Pinpoint the cell where the given text exists, returning its [x, y] midpoint coordinate. 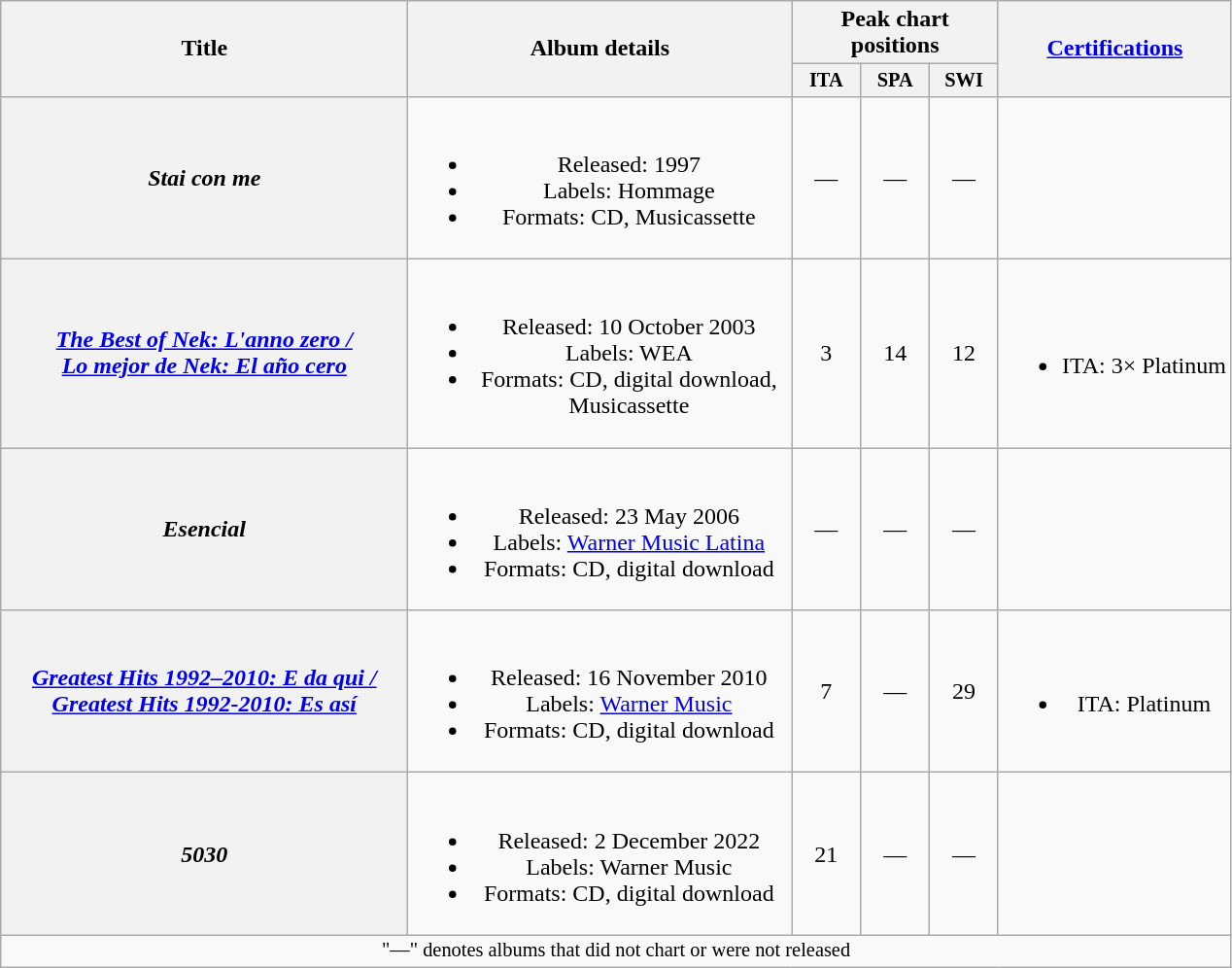
Released: 1997Labels: HommageFormats: CD, Musicassette [600, 177]
Released: 16 November 2010Labels: Warner MusicFormats: CD, digital download [600, 692]
3 [826, 354]
Released: 2 December 2022Labels: Warner MusicFormats: CD, digital download [600, 853]
Stai con me [204, 177]
ITA [826, 81]
Title [204, 49]
14 [896, 354]
The Best of Nek: L'anno zero / Lo mejor de Nek: El año cero [204, 354]
ITA: 3× Platinum [1114, 354]
ITA: Platinum [1114, 692]
SWI [964, 81]
Album details [600, 49]
12 [964, 354]
Released: 10 October 2003Labels: WEAFormats: CD, digital download, Musicassette [600, 354]
Certifications [1114, 49]
SPA [896, 81]
Peak chart positions [896, 33]
21 [826, 853]
Esencial [204, 529]
5030 [204, 853]
29 [964, 692]
Greatest Hits 1992–2010: E da qui / Greatest Hits 1992-2010: Es así [204, 692]
7 [826, 692]
"—" denotes albums that did not chart or were not released [616, 951]
Released: 23 May 2006Labels: Warner Music LatinaFormats: CD, digital download [600, 529]
